Scan for the cell matching the given text and deliver its [X, Y] coordinate at center. 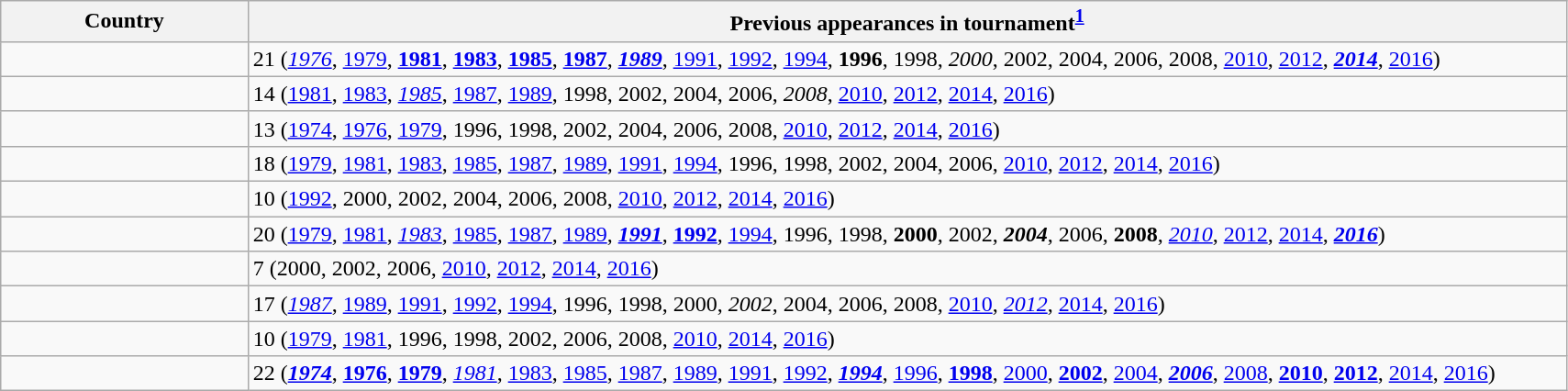
22 (1974, 1976, 1979, 1981, 1983, 1985, 1987, 1989, 1991, 1992, 1994, 1996, 1998, 2000, 2002, 2004, 2006, 2008, 2010, 2012, 2014, 2016) [906, 374]
10 (1992, 2000, 2002, 2004, 2006, 2008, 2010, 2012, 2014, 2016) [906, 199]
21 (1976, 1979, 1981, 1983, 1985, 1987, 1989, 1991, 1992, 1994, 1996, 1998, 2000, 2002, 2004, 2006, 2008, 2010, 2012, 2014, 2016) [906, 59]
17 (1987, 1989, 1991, 1992, 1994, 1996, 1998, 2000, 2002, 2004, 2006, 2008, 2010, 2012, 2014, 2016) [906, 304]
Previous appearances in tournament1 [906, 22]
14 (1981, 1983, 1985, 1987, 1989, 1998, 2002, 2004, 2006, 2008, 2010, 2012, 2014, 2016) [906, 94]
Country [125, 22]
20 (1979, 1981, 1983, 1985, 1987, 1989, 1991, 1992, 1994, 1996, 1998, 2000, 2002, 2004, 2006, 2008, 2010, 2012, 2014, 2016) [906, 234]
13 (1974, 1976, 1979, 1996, 1998, 2002, 2004, 2006, 2008, 2010, 2012, 2014, 2016) [906, 128]
10 (1979, 1981, 1996, 1998, 2002, 2006, 2008, 2010, 2014, 2016) [906, 339]
18 (1979, 1981, 1983, 1985, 1987, 1989, 1991, 1994, 1996, 1998, 2002, 2004, 2006, 2010, 2012, 2014, 2016) [906, 163]
7 (2000, 2002, 2006, 2010, 2012, 2014, 2016) [906, 269]
